Capture the cell that displays the provided text and extract its [X, Y] central coordinate. 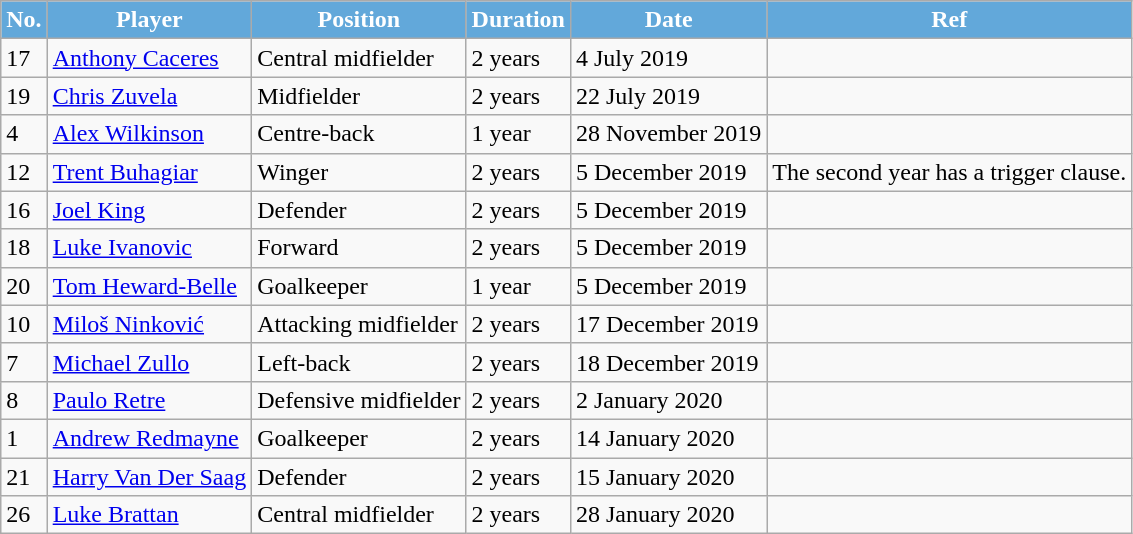
16 [24, 210]
1 [24, 438]
20 [24, 286]
28 January 2020 [668, 515]
22 July 2019 [668, 96]
Alex Wilkinson [150, 134]
17 [24, 58]
15 January 2020 [668, 477]
Miloš Ninković [150, 324]
The second year has a trigger clause. [950, 172]
Tom Heward-Belle [150, 286]
28 November 2019 [668, 134]
Winger [359, 172]
21 [24, 477]
Forward [359, 248]
Harry Van Der Saag [150, 477]
Paulo Retre [150, 400]
No. [24, 20]
7 [24, 362]
8 [24, 400]
Joel King [150, 210]
Defensive midfielder [359, 400]
Michael Zullo [150, 362]
Midfielder [359, 96]
14 January 2020 [668, 438]
2 January 2020 [668, 400]
Duration [518, 20]
4 [24, 134]
18 [24, 248]
18 December 2019 [668, 362]
Left-back [359, 362]
Centre-back [359, 134]
19 [24, 96]
17 December 2019 [668, 324]
Luke Brattan [150, 515]
Chris Zuvela [150, 96]
Player [150, 20]
Position [359, 20]
Attacking midfielder [359, 324]
4 July 2019 [668, 58]
Andrew Redmayne [150, 438]
12 [24, 172]
Luke Ivanovic [150, 248]
10 [24, 324]
Ref [950, 20]
Anthony Caceres [150, 58]
Date [668, 20]
Trent Buhagiar [150, 172]
26 [24, 515]
